Identify which cell holds the provided text, then report its [X, Y] central coordinate. 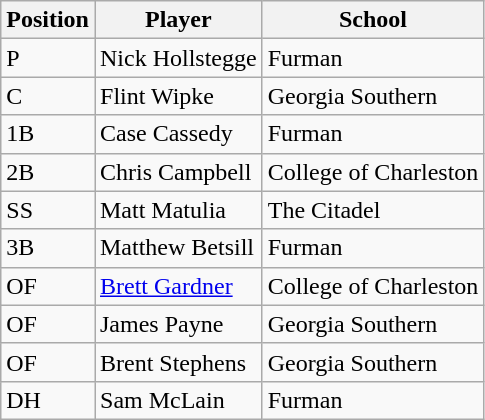
Nick Hollstegge [178, 58]
DH [48, 400]
P [48, 58]
Brett Gardner [178, 286]
Chris Campbell [178, 172]
The Citadel [373, 210]
Player [178, 20]
Matt Matulia [178, 210]
Position [48, 20]
Brent Stephens [178, 362]
School [373, 20]
Case Cassedy [178, 134]
SS [48, 210]
C [48, 96]
Matthew Betsill [178, 248]
Flint Wipke [178, 96]
James Payne [178, 324]
2B [48, 172]
3B [48, 248]
Sam McLain [178, 400]
1B [48, 134]
